Capture the cell that displays the provided text and extract its [X, Y] central coordinate. 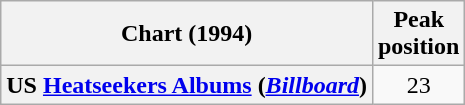
23 [418, 85]
Peakposition [418, 34]
Chart (1994) [187, 34]
US Heatseekers Albums (Billboard) [187, 85]
